Return (X, Y) of the center of cell containing provided text 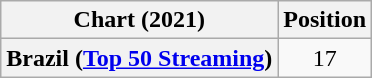
Chart (2021) (140, 20)
Position (325, 20)
Brazil (Top 50 Streaming) (140, 58)
17 (325, 58)
